Return the (x, y) coordinate for the center point of the cell that contains the specified text.  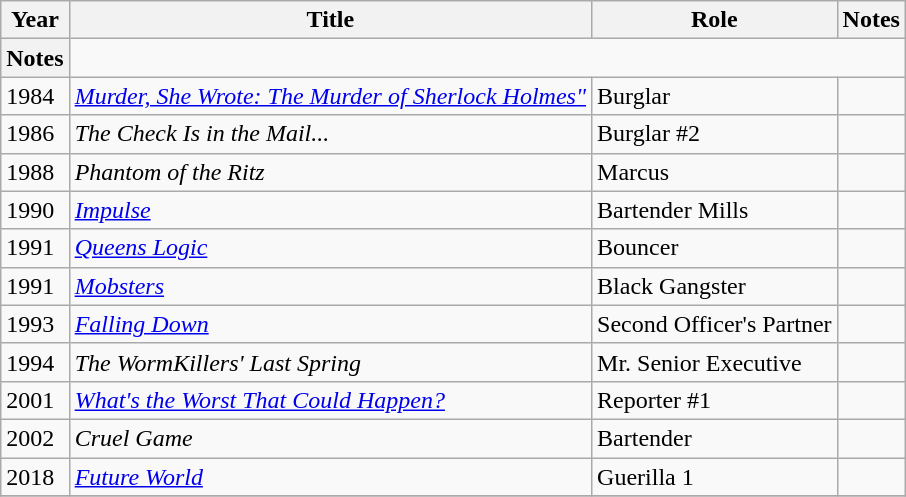
2018 (35, 477)
2002 (35, 438)
Title (330, 20)
Phantom of the Ritz (330, 172)
Burglar #2 (715, 134)
Role (715, 20)
Marcus (715, 172)
Bartender (715, 438)
Impulse (330, 210)
Queens Logic (330, 248)
1993 (35, 324)
Murder, She Wrote: The Murder of Sherlock Holmes" (330, 96)
Future World (330, 477)
Falling Down (330, 324)
Black Gangster (715, 286)
Burglar (715, 96)
Bartender Mills (715, 210)
Bouncer (715, 248)
2001 (35, 400)
1986 (35, 134)
Year (35, 20)
Reporter #1 (715, 400)
What's the Worst That Could Happen? (330, 400)
Mr. Senior Executive (715, 362)
The WormKillers' Last Spring (330, 362)
1984 (35, 96)
Guerilla 1 (715, 477)
The Check Is in the Mail... (330, 134)
1994 (35, 362)
Second Officer's Partner (715, 324)
1990 (35, 210)
Mobsters (330, 286)
Cruel Game (330, 438)
1988 (35, 172)
